Identify which cell holds the provided text, then report its (X, Y) central coordinate. 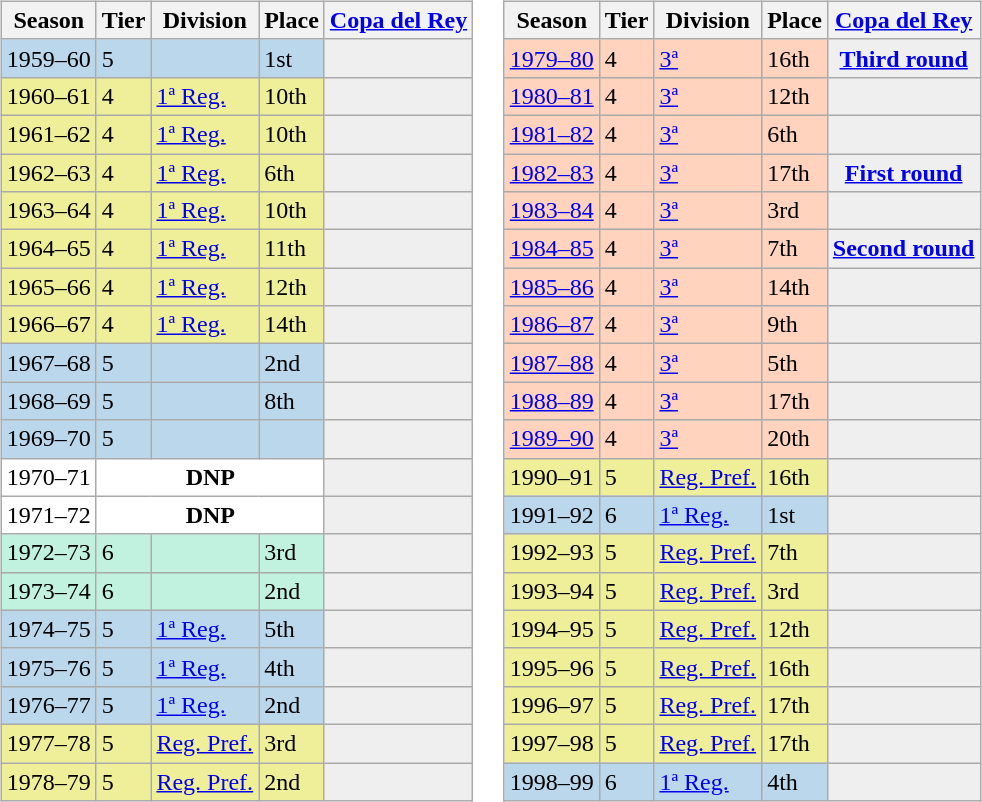
1967–68 (48, 363)
1997–98 (552, 743)
1988–89 (552, 401)
1979–80 (552, 58)
1991–92 (552, 515)
1973–74 (48, 591)
1977–78 (48, 743)
1994–95 (552, 629)
1963–64 (48, 211)
1960–61 (48, 96)
20th (795, 439)
8th (292, 401)
Third round (904, 58)
1965–66 (48, 287)
1981–82 (552, 134)
1989–90 (552, 439)
1964–65 (48, 249)
1971–72 (48, 515)
1980–81 (552, 96)
1961–62 (48, 134)
1962–63 (48, 173)
1986–87 (552, 325)
1987–88 (552, 363)
1968–69 (48, 401)
1976–77 (48, 705)
1975–76 (48, 667)
Second round (904, 249)
1969–70 (48, 439)
1985–86 (552, 287)
1966–67 (48, 325)
1974–75 (48, 629)
1995–96 (552, 667)
1972–73 (48, 553)
1970–71 (48, 477)
9th (795, 325)
1982–83 (552, 173)
1984–85 (552, 249)
1983–84 (552, 211)
1993–94 (552, 591)
11th (292, 249)
1996–97 (552, 705)
1990–91 (552, 477)
1959–60 (48, 58)
1978–79 (48, 781)
1998–99 (552, 781)
First round (904, 173)
1992–93 (552, 553)
